Provide the (X, Y) coordinate of the cell's center where the given text is located.  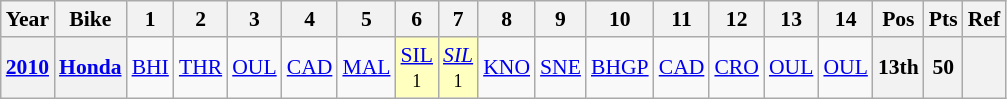
5 (366, 19)
THR (200, 68)
6 (418, 19)
50 (944, 68)
MAL (366, 68)
Year (28, 19)
11 (682, 19)
BHI (150, 68)
14 (845, 19)
9 (560, 19)
Bike (90, 19)
1 (150, 19)
KNO (506, 68)
Honda (90, 68)
BHGP (620, 68)
Pos (898, 19)
Ref (984, 19)
3 (254, 19)
CRO (736, 68)
SNE (560, 68)
7 (458, 19)
2 (200, 19)
Pts (944, 19)
8 (506, 19)
13 (791, 19)
13th (898, 68)
2010 (28, 68)
10 (620, 19)
12 (736, 19)
4 (310, 19)
